Return the [x, y] coordinate for the center point of the cell that contains the specified text.  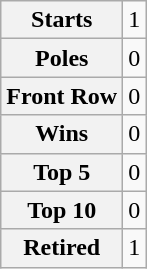
Top 5 [62, 172]
Top 10 [62, 210]
Starts [62, 20]
Wins [62, 134]
Front Row [62, 96]
Retired [62, 248]
Poles [62, 58]
